Scan for the cell matching the given text and deliver its [x, y] coordinate at center. 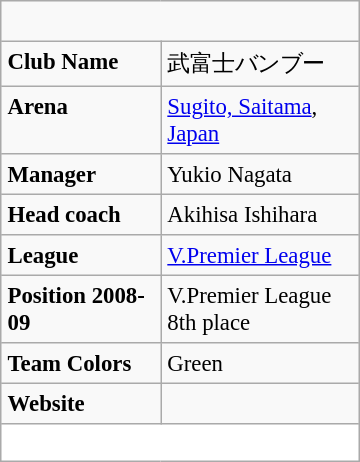
Yukio Nagata [260, 174]
Manager [81, 174]
Club Name [81, 64]
Website [81, 403]
Arena [81, 120]
Sugito, Saitama, Japan [260, 120]
V.Premier League [260, 255]
Team Colors [81, 363]
Akihisa Ishihara [260, 214]
Position 2008-09 [81, 309]
武富士バンブー [260, 64]
V.Premier League 8th place [260, 309]
Green [260, 363]
League [81, 255]
Head coach [81, 214]
